Find where the given text appears and provide that cell's center as (x, y) coordinate. 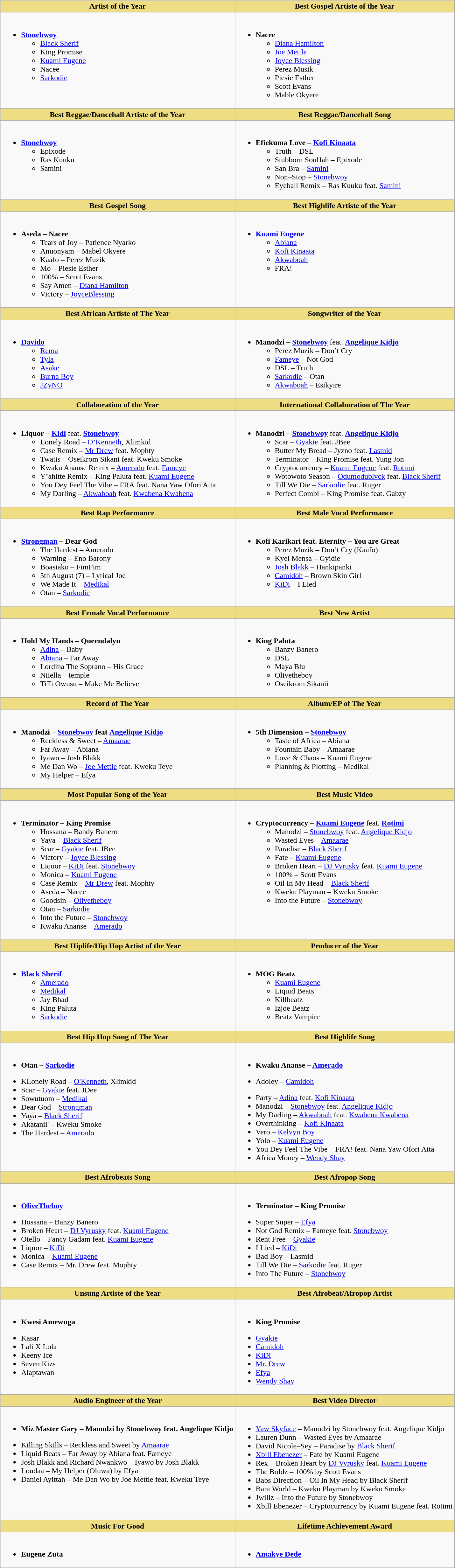
Album/EP of The Year (345, 704)
Best Gospel Song (118, 206)
Best Hiplife/Hip Hop Artist of the Year (118, 946)
Best Video Director (345, 1400)
Songwriter of the Year (345, 314)
Lifetime Achievement Award (345, 1526)
Collaboration of the Year (118, 405)
Artist of the Year (118, 6)
Audio Engineer of the Year (118, 1400)
DavidoRemaTylaAsakeBurna BoyJZyNO (118, 359)
Best Reggae/Dancehall Artiste of the Year (118, 115)
Best Afrobeat/Afropop Artist (345, 1293)
Black SherifAmeradoMedikalJay BhadKing PalutaSarkodie (118, 991)
Best Afrobeats Song (118, 1177)
Eugene Zuta (118, 1550)
Producer of the Year (345, 946)
Efiekuma Love – Kofi KinaataTruth – DSLStubborn SoulJah – EpixodeSan Bra – SaminiNon–Stop – StonebwoyEyeball Remix – Ras Kuuku feat. Samini (345, 160)
Best Music Video (345, 795)
Best Highlife Song (345, 1037)
King PalutaBanzy BaneroDSLMaya BluOlivetheboyOseikrom Sikanii (345, 658)
NaceeDiana HamiltonJoe MettleJoyce BlessingPerez MusikPiesie EstherScott EvansMable Okyere (345, 60)
Strongman – Dear GodThe Hardest – AmeradoWarning – Eno BaronyBoasiako – FimFim5th August (7) – Lyrical JoeWe Made It – MedikalOtan – Sarkodie (118, 562)
Music For Good (118, 1526)
MOG BeatzKuami EugeneLiquid BeatsKillbeatzIzjoe BeatzBeatz Vampire (345, 991)
Best New Artist (345, 612)
Kwesi AmewugaKasarLali X LolaKeeny IceSeven KizsAlaptawan (118, 1347)
Record of The Year (118, 704)
Best Gospel Artiste of the Year (345, 6)
Best Afropop Song (345, 1177)
Hold My Hands – QueendalynAdina – BabyAbiana – Far AwayLordina The Soprano – His GraceNiiella – templeTiTi Owusu – Make Me Believe (118, 658)
Most Popular Song of the Year (118, 795)
Manodzi – Stonebwoy feat. Angelique KidjoPerez Muzik – Don’t CryFameye – Not GodDSL – TruthSarkodie – OtanAkwaboah – Esikyire (345, 359)
Best Reggae/Dancehall Song (345, 115)
Best Rap Performance (118, 513)
International Collaboration of The Year (345, 405)
King PromiseGyakieCamidohKiDiMr. DrewEfyaWendy Shay (345, 1347)
Amakye Dede (345, 1550)
Best Hip Hop Song of The Year (118, 1037)
StonebwoyEpixodeRas KuukuSamini (118, 160)
Best Highlife Artiste of the Year (345, 206)
Unsung Artiste of the Year (118, 1293)
Kuami EugeneAbianaKofi KinaataAkwaboahFRA! (345, 260)
StonebwoyBlack SherifKing PromiseKuami EugeneNaceeSarkodie (118, 60)
5th Dimension – StonebwoyTaste of Africa – AbianaFountain Baby – AmaaraeLove & Chaos – Kuami EugenePlanning & Plotting – Medikal (345, 749)
Best Male Vocal Performance (345, 513)
Best Female Vocal Performance (118, 612)
Best African Artiste of The Year (118, 314)
